Pinpoint the cell where the given text exists, returning its (X, Y) midpoint coordinate. 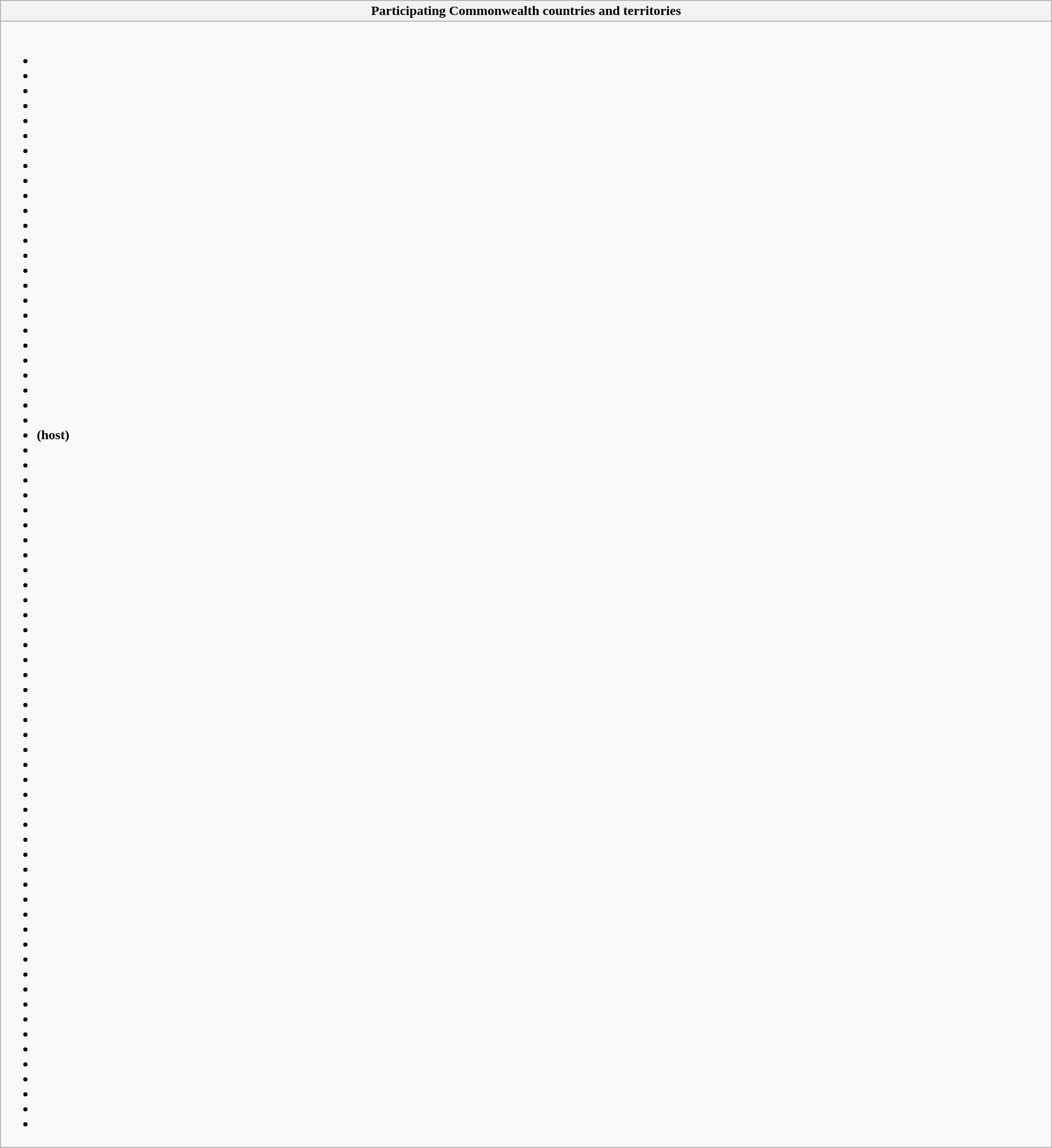
Participating Commonwealth countries and territories (526, 11)
(host) (526, 585)
